Detect which cell encompasses the target text, then output its (x, y) center coordinate. 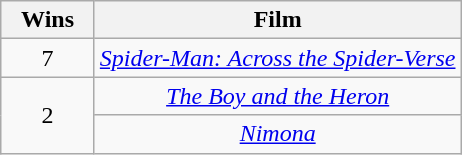
Nimona (278, 134)
7 (48, 58)
Spider-Man: Across the Spider-Verse (278, 58)
Wins (48, 20)
2 (48, 115)
The Boy and the Heron (278, 96)
Film (278, 20)
